Return the [x, y] coordinate for the center point of the cell that contains the specified text.  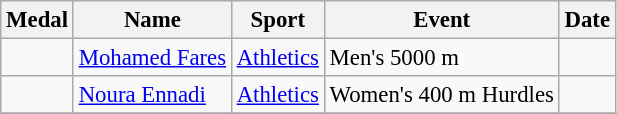
Women's 400 m Hurdles [442, 95]
Date [587, 20]
Men's 5000 m [442, 58]
Event [442, 20]
Noura Ennadi [152, 95]
Sport [278, 20]
Medal [38, 20]
Name [152, 20]
Mohamed Fares [152, 58]
